Output the [x, y] coordinate of the center of the cell containing the given text.  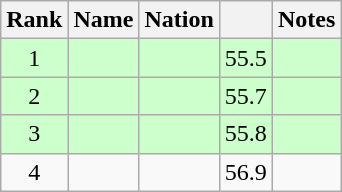
3 [34, 134]
56.9 [246, 172]
55.5 [246, 58]
Nation [179, 20]
Name [104, 20]
2 [34, 96]
Notes [306, 20]
55.7 [246, 96]
4 [34, 172]
55.8 [246, 134]
Rank [34, 20]
1 [34, 58]
